Detect which cell encompasses the target text, then output its (x, y) center coordinate. 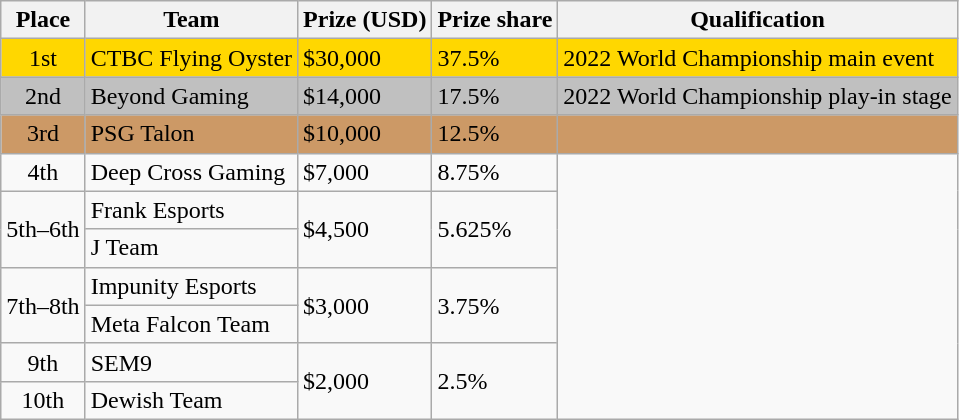
1st (43, 58)
9th (43, 362)
5th–6th (43, 229)
PSG Talon (191, 134)
Team (191, 20)
37.5% (495, 58)
SEM9 (191, 362)
$30,000 (365, 58)
Prize share (495, 20)
5.625% (495, 229)
2022 World Championship play-in stage (758, 96)
Dewish Team (191, 400)
Impunity Esports (191, 286)
Beyond Gaming (191, 96)
2.5% (495, 381)
Qualification (758, 20)
17.5% (495, 96)
J Team (191, 248)
$4,500 (365, 229)
2nd (43, 96)
$2,000 (365, 381)
Place (43, 20)
$14,000 (365, 96)
3.75% (495, 305)
$3,000 (365, 305)
$10,000 (365, 134)
7th–8th (43, 305)
Prize (USD) (365, 20)
8.75% (495, 172)
$7,000 (365, 172)
4th (43, 172)
Meta Falcon Team (191, 324)
Frank Esports (191, 210)
Deep Cross Gaming (191, 172)
10th (43, 400)
3rd (43, 134)
2022 World Championship main event (758, 58)
12.5% (495, 134)
CTBC Flying Oyster (191, 58)
